Output the [x, y] coordinate of the center of the cell containing the given text.  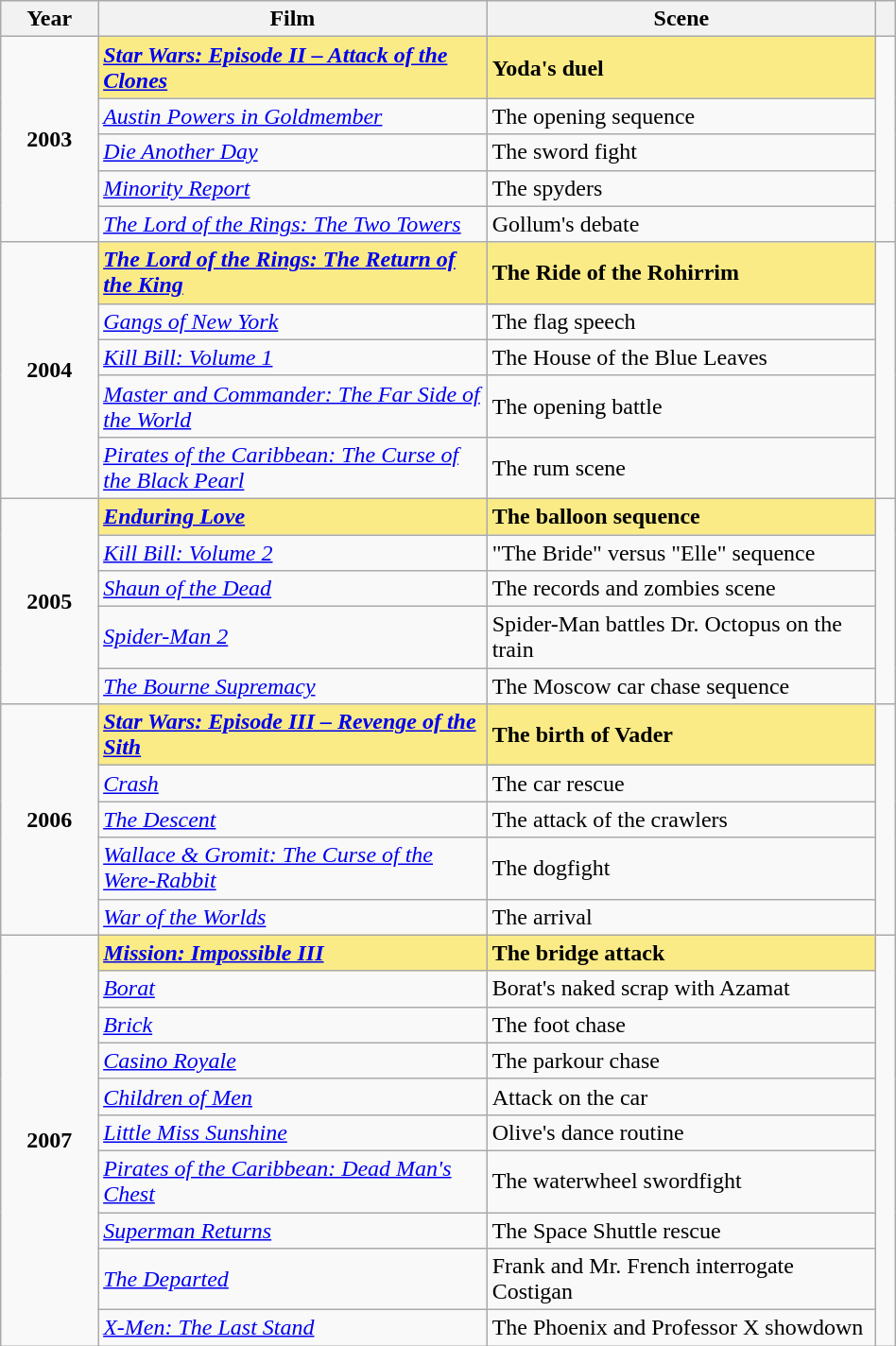
The parkour chase [681, 1061]
The dogfight [681, 868]
The opening battle [681, 406]
Kill Bill: Volume 2 [293, 553]
Minority Report [293, 188]
Borat [293, 989]
Gangs of New York [293, 321]
X-Men: The Last Stand [293, 1328]
The Departed [293, 1280]
The opening sequence [681, 116]
The rum scene [681, 467]
The Lord of the Rings: The Two Towers [293, 224]
Frank and Mr. French interrogate Costigan [681, 1280]
2006 [49, 820]
Film [293, 19]
Olive's dance routine [681, 1132]
Yoda's duel [681, 68]
The Moscow car chase sequence [681, 686]
2007 [49, 1140]
The balloon sequence [681, 516]
Spider-Man battles Dr. Octopus on the train [681, 637]
The birth of Vader [681, 735]
Spider-Man 2 [293, 637]
The foot chase [681, 1025]
The bridge attack [681, 953]
Pirates of the Caribbean: Dead Man's Chest [293, 1182]
Year [49, 19]
The House of the Blue Leaves [681, 357]
Austin Powers in Goldmember [293, 116]
Enduring Love [293, 516]
Gollum's debate [681, 224]
Children of Men [293, 1096]
The Phoenix and Professor X showdown [681, 1328]
2003 [49, 140]
The car rescue [681, 784]
Scene [681, 19]
Casino Royale [293, 1061]
2004 [49, 371]
Shaun of the Dead [293, 589]
Attack on the car [681, 1096]
The records and zombies scene [681, 589]
The Bourne Supremacy [293, 686]
The arrival [681, 917]
Star Wars: Episode II – Attack of the Clones [293, 68]
The Lord of the Rings: The Return of the King [293, 272]
Borat's naked scrap with Azamat [681, 989]
The Space Shuttle rescue [681, 1230]
"The Bride" versus "Elle" sequence [681, 553]
The sword fight [681, 152]
Master and Commander: The Far Side of the World [293, 406]
Superman Returns [293, 1230]
The Ride of the Rohirrim [681, 272]
The spyders [681, 188]
Brick [293, 1025]
Little Miss Sunshine [293, 1132]
Mission: Impossible III [293, 953]
The attack of the crawlers [681, 820]
2005 [49, 601]
Kill Bill: Volume 1 [293, 357]
Die Another Day [293, 152]
Pirates of the Caribbean: The Curse of the Black Pearl [293, 467]
Crash [293, 784]
Wallace & Gromit: The Curse of the Were-Rabbit [293, 868]
Star Wars: Episode III – Revenge of the Sith [293, 735]
The waterwheel swordfight [681, 1182]
The flag speech [681, 321]
War of the Worlds [293, 917]
The Descent [293, 820]
